Output the (x, y) coordinate of the center of the cell containing the given text.  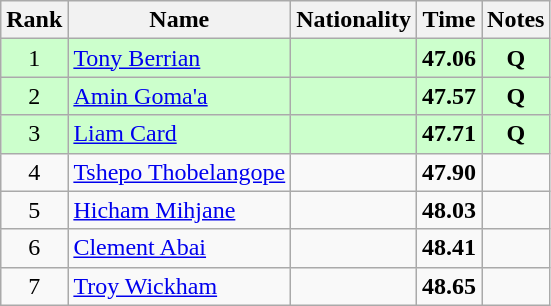
Amin Goma'a (180, 96)
2 (34, 96)
5 (34, 210)
7 (34, 286)
47.57 (448, 96)
Clement Abai (180, 248)
Liam Card (180, 134)
Tony Berrian (180, 58)
47.06 (448, 58)
Name (180, 20)
Notes (516, 20)
1 (34, 58)
Tshepo Thobelangope (180, 172)
48.03 (448, 210)
Nationality (354, 20)
Time (448, 20)
47.90 (448, 172)
6 (34, 248)
4 (34, 172)
Troy Wickham (180, 286)
Hicham Mihjane (180, 210)
48.41 (448, 248)
3 (34, 134)
48.65 (448, 286)
Rank (34, 20)
47.71 (448, 134)
